From the cell containing the given text, extract its center point as [X, Y] coordinate. 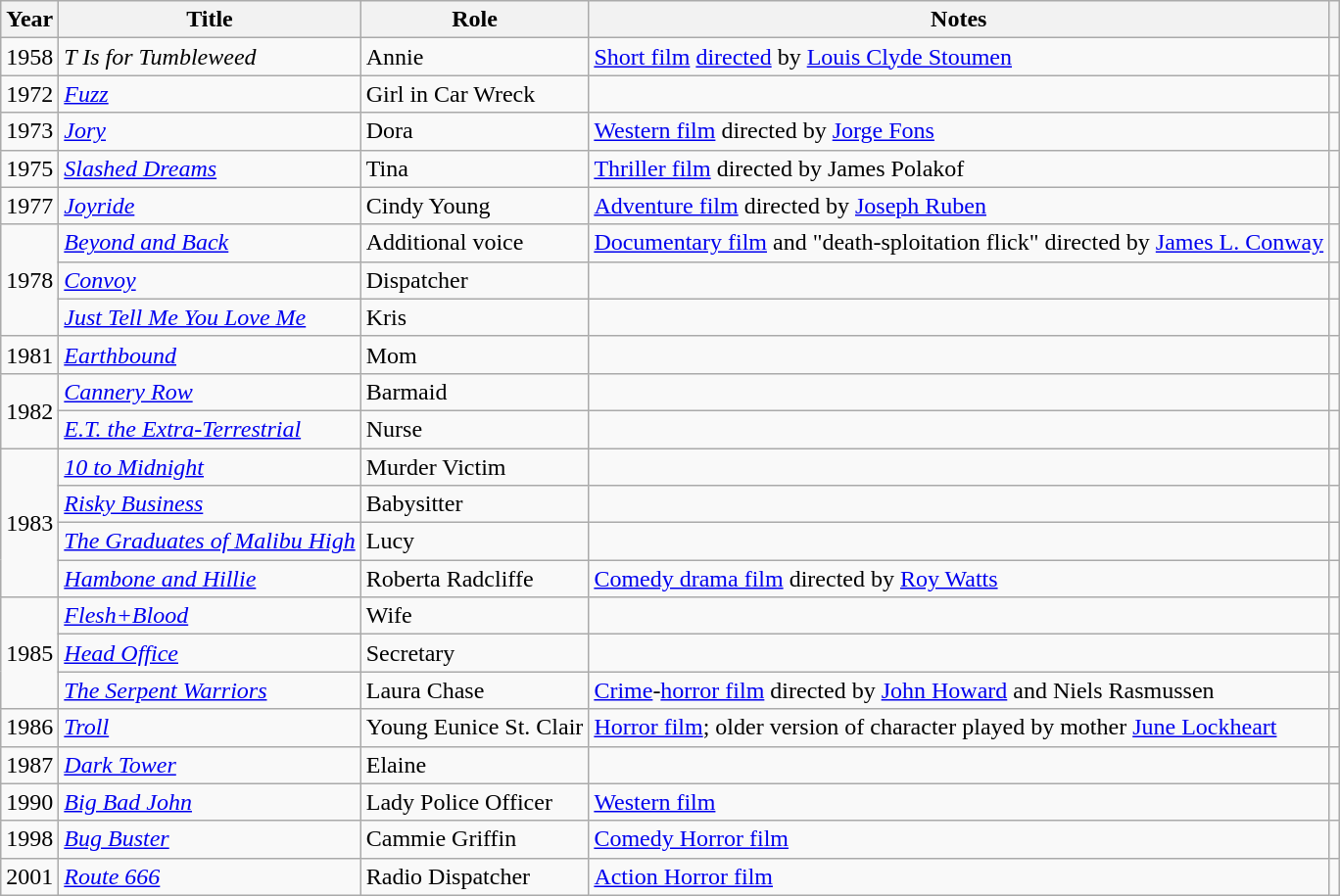
Documentary film and "death-sploitation flick" directed by James L. Conway [959, 243]
Joyride [210, 206]
Roberta Radcliffe [474, 579]
Kris [474, 317]
1978 [29, 280]
Laura Chase [474, 690]
1958 [29, 57]
Title [210, 20]
Jory [210, 131]
Comedy drama film directed by Roy Watts [959, 579]
Dark Tower [210, 765]
Beyond and Back [210, 243]
T Is for Tumbleweed [210, 57]
Earthbound [210, 354]
Additional voice [474, 243]
Hambone and Hillie [210, 579]
The Graduates of Malibu High [210, 542]
Western film directed by Jorge Fons [959, 131]
Elaine [474, 765]
1986 [29, 728]
Dora [474, 131]
Adventure film directed by Joseph Ruben [959, 206]
Cammie Griffin [474, 839]
Notes [959, 20]
Big Bad John [210, 802]
1982 [29, 410]
Annie [474, 57]
Lady Police Officer [474, 802]
1977 [29, 206]
1981 [29, 354]
Action Horror film [959, 876]
Thriller film directed by James Polakof [959, 168]
Babysitter [474, 504]
Just Tell Me You Love Me [210, 317]
Western film [959, 802]
Fuzz [210, 94]
Crime-horror film directed by John Howard and Niels Rasmussen [959, 690]
Role [474, 20]
1998 [29, 839]
Lucy [474, 542]
10 to Midnight [210, 467]
Radio Dispatcher [474, 876]
Wife [474, 616]
Murder Victim [474, 467]
Secretary [474, 653]
Nurse [474, 429]
Troll [210, 728]
Tina [474, 168]
Comedy Horror film [959, 839]
Head Office [210, 653]
Slashed Dreams [210, 168]
1985 [29, 653]
Girl in Car Wreck [474, 94]
Short film directed by Louis Clyde Stoumen [959, 57]
The Serpent Warriors [210, 690]
1973 [29, 131]
Convoy [210, 280]
Horror film; older version of character played by mother June Lockheart [959, 728]
Mom [474, 354]
Route 666 [210, 876]
1987 [29, 765]
E.T. the Extra-Terrestrial [210, 429]
Flesh+Blood [210, 616]
Risky Business [210, 504]
1972 [29, 94]
Young Eunice St. Clair [474, 728]
1975 [29, 168]
1990 [29, 802]
Cannery Row [210, 392]
1983 [29, 523]
2001 [29, 876]
Dispatcher [474, 280]
Barmaid [474, 392]
Bug Buster [210, 839]
Year [29, 20]
Cindy Young [474, 206]
